Output the [x, y] coordinate of the center of the cell containing the given text.  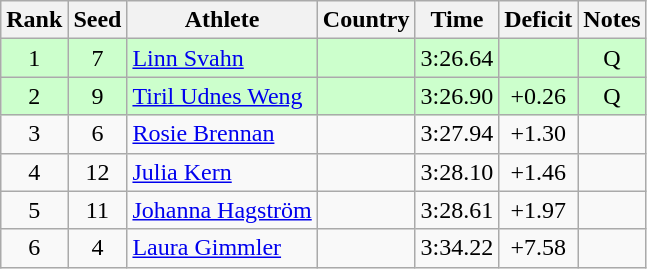
Rank [34, 20]
9 [98, 96]
5 [34, 210]
Johanna Hagström [222, 210]
Rosie Brennan [222, 134]
7 [98, 58]
3:34.22 [457, 248]
+1.46 [538, 172]
Linn Svahn [222, 58]
12 [98, 172]
Julia Kern [222, 172]
Time [457, 20]
2 [34, 96]
+1.97 [538, 210]
+0.26 [538, 96]
3 [34, 134]
11 [98, 210]
1 [34, 58]
Laura Gimmler [222, 248]
3:28.10 [457, 172]
Country [366, 20]
+7.58 [538, 248]
3:28.61 [457, 210]
3:27.94 [457, 134]
3:26.90 [457, 96]
Athlete [222, 20]
Tiril Udnes Weng [222, 96]
Notes [612, 20]
3:26.64 [457, 58]
Seed [98, 20]
Deficit [538, 20]
+1.30 [538, 134]
